Pinpoint the cell where the given text exists, returning its [X, Y] midpoint coordinate. 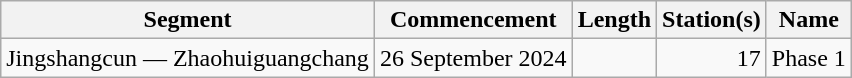
Segment [188, 20]
Phase 1 [808, 58]
Station(s) [712, 20]
Name [808, 20]
Jingshangcun — Zhaohuiguangchang [188, 58]
26 September 2024 [473, 58]
Commencement [473, 20]
Length [614, 20]
17 [712, 58]
